Return [x, y] of the center of cell containing provided text 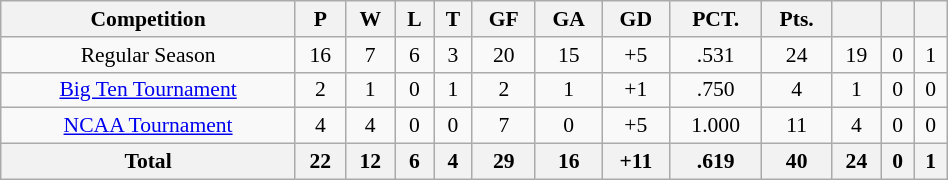
40 [797, 162]
.531 [715, 55]
Big Ten Tournament [148, 90]
22 [320, 162]
29 [504, 162]
.619 [715, 162]
L [414, 19]
12 [370, 162]
P [320, 19]
11 [797, 126]
GD [636, 19]
Total [148, 162]
+1 [636, 90]
PCT. [715, 19]
Pts. [797, 19]
GF [504, 19]
20 [504, 55]
NCAA Tournament [148, 126]
Competition [148, 19]
1.000 [715, 126]
3 [454, 55]
.750 [715, 90]
W [370, 19]
GA [568, 19]
19 [856, 55]
+11 [636, 162]
T [454, 19]
Regular Season [148, 55]
15 [568, 55]
